Return the (x, y) coordinate for the center point of the cell that contains the specified text.  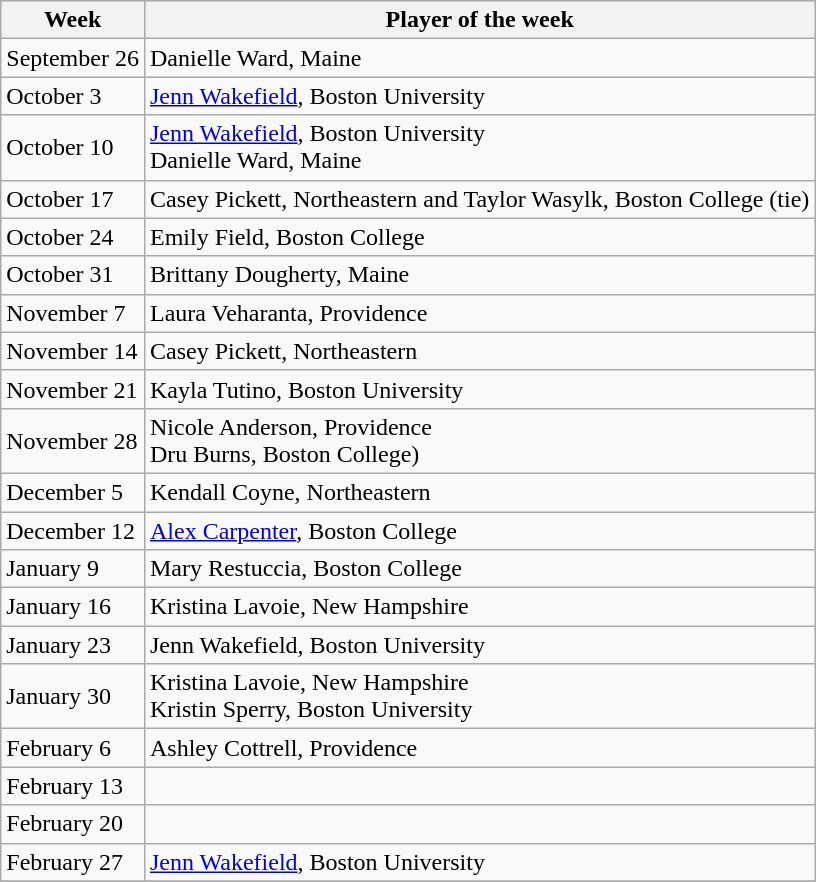
January 30 (73, 696)
February 20 (73, 824)
Alex Carpenter, Boston College (479, 531)
October 31 (73, 275)
Jenn Wakefield, Boston UniversityDanielle Ward, Maine (479, 148)
September 26 (73, 58)
January 9 (73, 569)
December 5 (73, 492)
November 28 (73, 440)
Ashley Cottrell, Providence (479, 748)
November 14 (73, 351)
December 12 (73, 531)
Nicole Anderson, ProvidenceDru Burns, Boston College) (479, 440)
Brittany Dougherty, Maine (479, 275)
January 16 (73, 607)
Kristina Lavoie, New Hampshire (479, 607)
Kendall Coyne, Northeastern (479, 492)
Player of the week (479, 20)
October 24 (73, 237)
October 10 (73, 148)
Laura Veharanta, Providence (479, 313)
Danielle Ward, Maine (479, 58)
Emily Field, Boston College (479, 237)
Week (73, 20)
October 3 (73, 96)
January 23 (73, 645)
Casey Pickett, Northeastern and Taylor Wasylk, Boston College (tie) (479, 199)
February 6 (73, 748)
November 21 (73, 389)
Casey Pickett, Northeastern (479, 351)
February 13 (73, 786)
February 27 (73, 862)
November 7 (73, 313)
Kristina Lavoie, New HampshireKristin Sperry, Boston University (479, 696)
Mary Restuccia, Boston College (479, 569)
October 17 (73, 199)
Kayla Tutino, Boston University (479, 389)
